Pinpoint the cell where the given text exists, returning its (X, Y) midpoint coordinate. 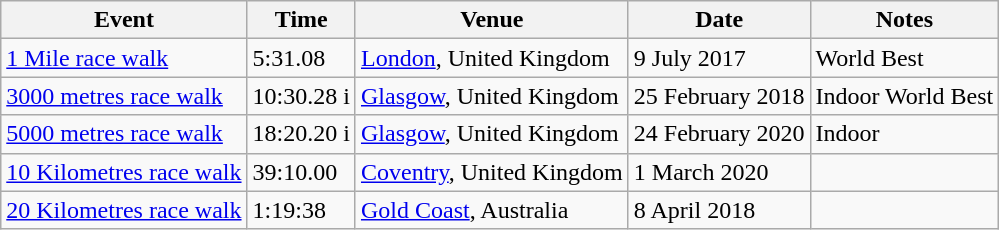
20 Kilometres race walk (124, 210)
10 Kilometres race walk (124, 172)
Coventry, United Kingdom (492, 172)
Indoor World Best (904, 96)
8 April 2018 (719, 210)
25 February 2018 (719, 96)
5:31.08 (301, 58)
Gold Coast, Australia (492, 210)
1:19:38 (301, 210)
3000 metres race walk (124, 96)
Event (124, 20)
9 July 2017 (719, 58)
London, United Kingdom (492, 58)
World Best (904, 58)
Time (301, 20)
1 March 2020 (719, 172)
1 Mile race walk (124, 58)
5000 metres race walk (124, 134)
39:10.00 (301, 172)
10:30.28 i (301, 96)
18:20.20 i (301, 134)
Indoor (904, 134)
Notes (904, 20)
24 February 2020 (719, 134)
Date (719, 20)
Venue (492, 20)
